Determine the [X, Y] coordinate at the center of the cell enclosing the given text.  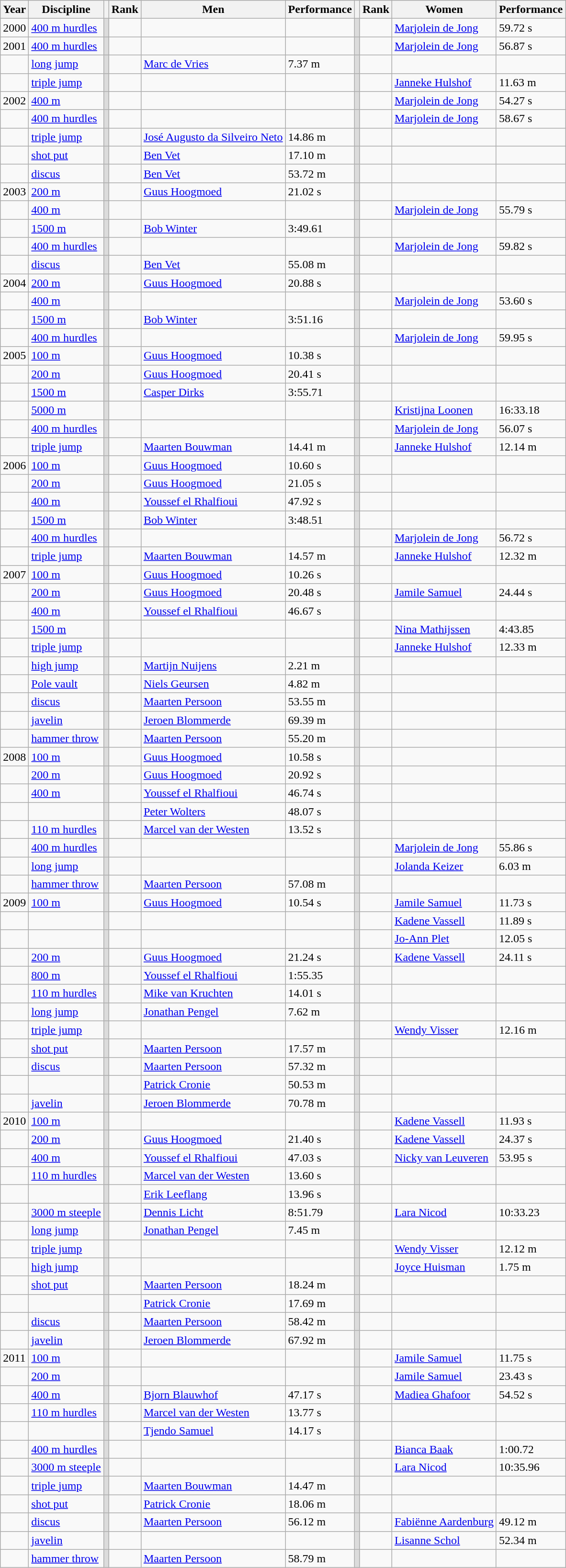
14.47 m [320, 1486]
3:55.71 [320, 392]
12.05 s [531, 939]
2007 [14, 575]
70.78 m [320, 1103]
47.03 s [320, 1158]
Casper Dirks [213, 392]
13.52 s [320, 830]
10.38 s [320, 356]
7.62 m [320, 1012]
4.82 m [320, 684]
Mike van Kruchten [213, 993]
7.37 m [320, 64]
57.08 m [320, 884]
13.77 s [320, 1413]
Women [444, 10]
14.57 m [320, 556]
10.60 s [320, 465]
54.52 s [531, 1395]
20.88 s [320, 283]
21.40 s [320, 1139]
53.60 s [531, 301]
12.32 m [531, 556]
Kristijna Loonen [444, 410]
11.89 s [531, 921]
5000 m [66, 410]
3:49.61 [320, 228]
14.41 m [320, 447]
21.02 s [320, 192]
Martijn Nuijens [213, 666]
4:43.85 [531, 629]
49.12 m [531, 1522]
24.11 s [531, 957]
2009 [14, 902]
59.82 s [531, 247]
Year [14, 10]
2006 [14, 465]
58.42 m [320, 1321]
59.95 s [531, 338]
Madiea Ghafoor [444, 1395]
Erik Leeflang [213, 1194]
Dennis Licht [213, 1212]
56.12 m [320, 1522]
53.95 s [531, 1158]
2.21 m [320, 666]
55.20 m [320, 738]
20.92 s [320, 775]
7.45 m [320, 1230]
10:33.23 [531, 1212]
18.24 m [320, 1285]
Bianca Baak [444, 1449]
18.06 m [320, 1504]
48.07 s [320, 812]
24.44 s [531, 593]
800 m [66, 975]
59.72 s [531, 28]
14.86 m [320, 137]
47.17 s [320, 1395]
54.27 s [531, 101]
Fabiënne Aardenburg [444, 1522]
Jo-Ann Plet [444, 939]
11.75 s [531, 1358]
21.24 s [320, 957]
50.53 m [320, 1084]
52.34 m [531, 1540]
56.72 s [531, 538]
10.54 s [320, 902]
11.73 s [531, 902]
1:55.35 [320, 975]
Bjorn Blauwhof [213, 1395]
Niels Geursen [213, 684]
20.48 s [320, 593]
2001 [14, 46]
2000 [14, 28]
57.32 m [320, 1066]
47.92 s [320, 501]
55.79 s [531, 210]
12.12 m [531, 1249]
8:51.79 [320, 1212]
21.05 s [320, 483]
Discipline [66, 10]
16:33.18 [531, 410]
10.58 s [320, 756]
Tjendo Samuel [213, 1431]
24.37 s [531, 1139]
55.86 s [531, 848]
69.39 m [320, 720]
17.57 m [320, 1048]
10.26 s [320, 575]
10:35.96 [531, 1467]
12.33 m [531, 647]
14.01 s [320, 993]
6.03 m [531, 866]
2010 [14, 1121]
56.07 s [531, 429]
20.41 s [320, 374]
2003 [14, 192]
Jolanda Keizer [444, 866]
2004 [14, 283]
67.92 m [320, 1340]
17.10 m [320, 155]
Peter Wolters [213, 812]
55.08 m [320, 265]
12.14 m [531, 447]
17.69 m [320, 1303]
Joyce Huisman [444, 1267]
3:48.51 [320, 519]
11.93 s [531, 1121]
53.72 m [320, 173]
12.16 m [531, 1030]
Men [213, 10]
13.96 s [320, 1194]
46.74 s [320, 793]
53.55 m [320, 702]
2002 [14, 101]
56.87 s [531, 46]
11.63 m [531, 82]
46.67 s [320, 611]
58.79 m [320, 1558]
Nicky van Leuveren [444, 1158]
13.60 s [320, 1176]
14.17 s [320, 1431]
1:00.72 [531, 1449]
58.67 s [531, 119]
José Augusto da Silveiro Neto [213, 137]
2011 [14, 1358]
2005 [14, 356]
1.75 m [531, 1267]
Marc de Vries [213, 64]
23.43 s [531, 1376]
Nina Mathijssen [444, 629]
Pole vault [66, 684]
3:51.16 [320, 319]
Lisanne Schol [444, 1540]
2008 [14, 756]
